Find where the given text appears and provide that cell's center as (X, Y) coordinate. 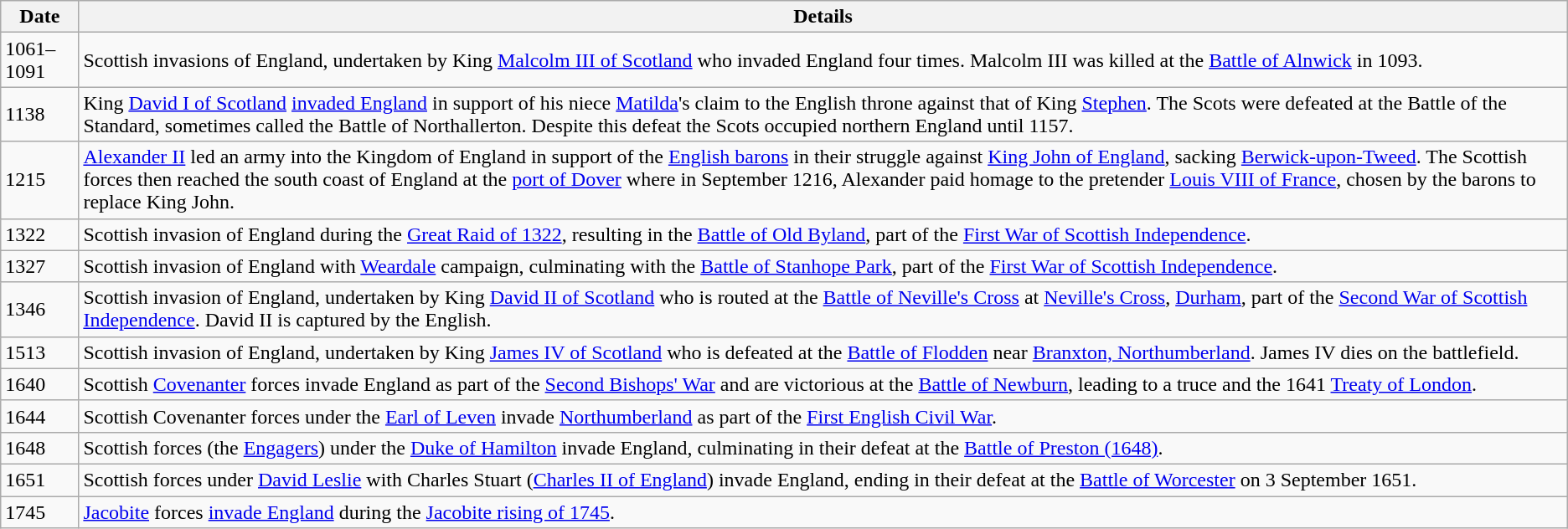
Details (823, 17)
1513 (40, 352)
1327 (40, 266)
1651 (40, 480)
Scottish Covenanter forces under the Earl of Leven invade Northumberland as part of the First English Civil War. (823, 416)
Scottish forces (the Engagers) under the Duke of Hamilton invade England, culminating in their defeat at the Battle of Preston (1648). (823, 448)
1648 (40, 448)
1061–1091 (40, 60)
Jacobite forces invade England during the Jacobite rising of 1745. (823, 511)
Scottish invasion of England during the Great Raid of 1322, resulting in the Battle of Old Byland, part of the First War of Scottish Independence. (823, 234)
1644 (40, 416)
1322 (40, 234)
Date (40, 17)
1346 (40, 310)
1745 (40, 511)
1138 (40, 114)
Scottish invasion of England with Weardale campaign, culminating with the Battle of Stanhope Park, part of the First War of Scottish Independence. (823, 266)
1640 (40, 384)
1215 (40, 180)
